Pinpoint the cell where the given text exists, returning its (x, y) midpoint coordinate. 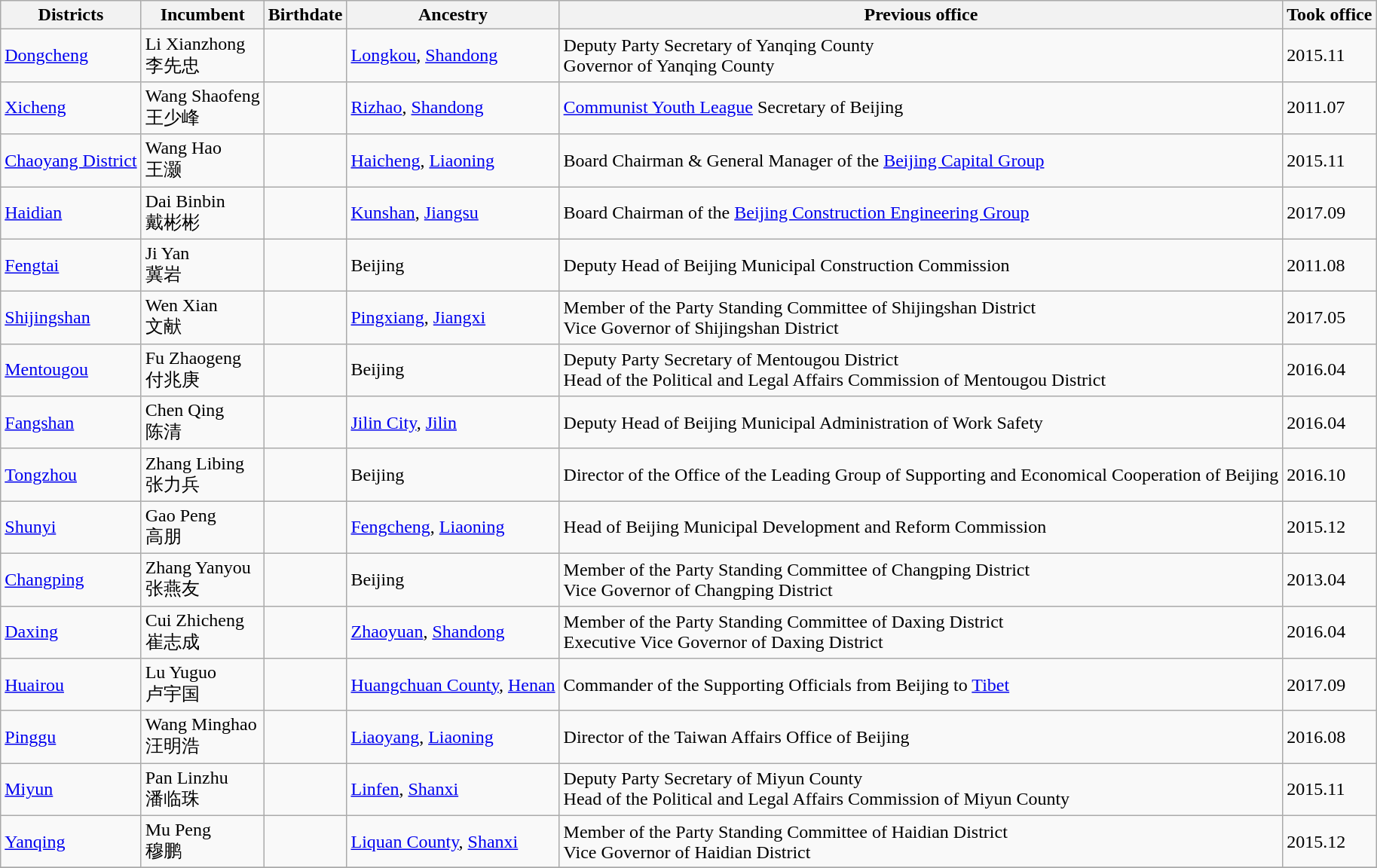
Head of Beijing Municipal Development and Reform Commission (921, 527)
Zhang Libing张力兵 (202, 475)
Shijingshan (71, 318)
Director of the Office of the Leading Group of Supporting and Economical Cooperation of Beijing (921, 475)
Mu Peng穆鹏 (202, 842)
Pinggu (71, 737)
Cui Zhicheng崔志成 (202, 632)
Board Chairman & General Manager of the Beijing Capital Group (921, 160)
Wang Hao王灏 (202, 160)
Haidian (71, 213)
Fengcheng, Liaoning (453, 527)
Chen Qing陈清 (202, 423)
Mentougou (71, 370)
Ancestry (453, 15)
Huangchuan County, Henan (453, 685)
Districts (71, 15)
Dai Binbin戴彬彬 (202, 213)
Previous office (921, 15)
Zhang Yanyou张燕友 (202, 579)
Changping (71, 579)
Ji Yan冀岩 (202, 265)
Wang Shaofeng王少峰 (202, 108)
Lu Yuguo卢宇国 (202, 685)
Pingxiang, Jiangxi (453, 318)
Kunshan, Jiangsu (453, 213)
2013.04 (1330, 579)
2016.10 (1330, 475)
Member of the Party Standing Committee of Shijingshan DistrictVice Governor of Shijingshan District (921, 318)
Member of the Party Standing Committee of Daxing DistrictExecutive Vice Governor of Daxing District (921, 632)
Communist Youth League Secretary of Beijing (921, 108)
Miyun (71, 790)
Xicheng (71, 108)
Shunyi (71, 527)
Incumbent (202, 15)
Haicheng, Liaoning (453, 160)
Deputy Head of Beijing Municipal Administration of Work Safety (921, 423)
Pan Linzhu潘临珠 (202, 790)
Liquan County, Shanxi (453, 842)
Linfen, Shanxi (453, 790)
Wang Minghao汪明浩 (202, 737)
Dongcheng (71, 56)
Longkou, Shandong (453, 56)
Commander of the Supporting Officials from Beijing to Tibet (921, 685)
Rizhao, Shandong (453, 108)
Tongzhou (71, 475)
Wen Xian文献 (202, 318)
Zhaoyuan, Shandong (453, 632)
Took office (1330, 15)
2016.08 (1330, 737)
Fangshan (71, 423)
Deputy Party Secretary of Yanqing CountyGovernor of Yanqing County (921, 56)
Chaoyang District (71, 160)
Daxing (71, 632)
Jilin City, Jilin (453, 423)
Fu Zhaogeng付兆庚 (202, 370)
Member of the Party Standing Committee of Haidian DistrictVice Governor of Haidian District (921, 842)
Deputy Party Secretary of Mentougou DistrictHead of the Political and Legal Affairs Commission of Mentougou District (921, 370)
Huairou (71, 685)
2017.05 (1330, 318)
2011.07 (1330, 108)
Member of the Party Standing Committee of Changping DistrictVice Governor of Changping District (921, 579)
Deputy Party Secretary of Miyun CountyHead of the Political and Legal Affairs Commission of Miyun County (921, 790)
Director of the Taiwan Affairs Office of Beijing (921, 737)
Fengtai (71, 265)
Board Chairman of the Beijing Construction Engineering Group (921, 213)
Deputy Head of Beijing Municipal Construction Commission (921, 265)
Li Xianzhong李先忠 (202, 56)
Liaoyang, Liaoning (453, 737)
Birthdate (305, 15)
Yanqing (71, 842)
2011.08 (1330, 265)
Gao Peng高朋 (202, 527)
